Detect which cell encompasses the target text, then output its (X, Y) center coordinate. 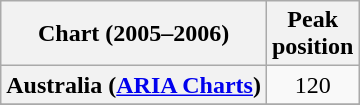
Chart (2005–2006) (134, 34)
Peakposition (312, 34)
120 (312, 85)
Australia (ARIA Charts) (134, 85)
